Output the (X, Y) coordinate of the center of the cell containing the given text.  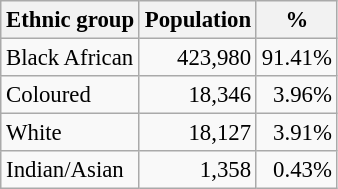
423,980 (198, 58)
Ethnic group (70, 20)
18,346 (198, 95)
3.91% (296, 133)
3.96% (296, 95)
% (296, 20)
0.43% (296, 170)
91.41% (296, 58)
Coloured (70, 95)
1,358 (198, 170)
White (70, 133)
Indian/Asian (70, 170)
18,127 (198, 133)
Population (198, 20)
Black African (70, 58)
